Scan for the cell matching the given text and deliver its [X, Y] coordinate at center. 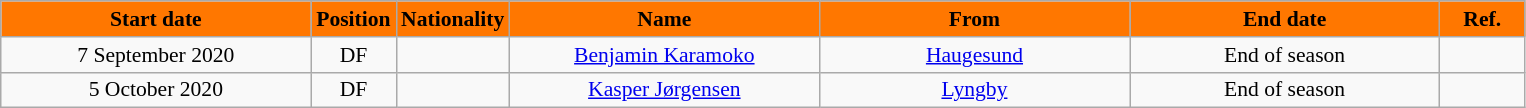
Lyngby [974, 90]
Name [664, 19]
5 October 2020 [156, 90]
End date [1285, 19]
From [974, 19]
Position [354, 19]
Nationality [452, 19]
7 September 2020 [156, 55]
Kasper Jørgensen [664, 90]
Start date [156, 19]
Haugesund [974, 55]
Benjamin Karamoko [664, 55]
Ref. [1482, 19]
